Output the [X, Y] coordinate of the center of the cell containing the given text.  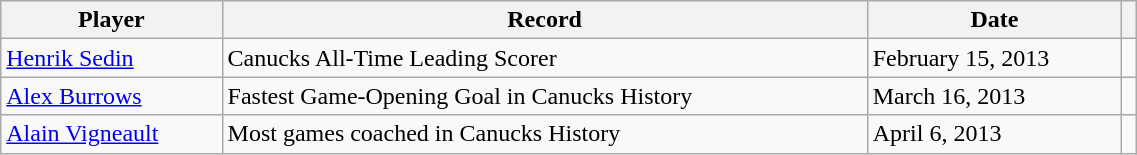
Alex Burrows [112, 96]
February 15, 2013 [994, 58]
Player [112, 20]
Fastest Game-Opening Goal in Canucks History [544, 96]
March 16, 2013 [994, 96]
April 6, 2013 [994, 134]
Date [994, 20]
Canucks All-Time Leading Scorer [544, 58]
Record [544, 20]
Henrik Sedin [112, 58]
Most games coached in Canucks History [544, 134]
Alain Vigneault [112, 134]
